Determine the (X, Y) coordinate at the center of the cell enclosing the given text.  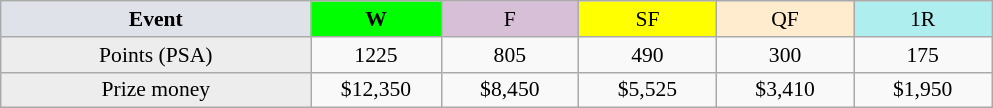
Prize money (156, 90)
1225 (376, 55)
805 (510, 55)
$12,350 (376, 90)
W (376, 19)
SF (648, 19)
Points (PSA) (156, 55)
175 (923, 55)
$5,525 (648, 90)
$8,450 (510, 90)
300 (785, 55)
QF (785, 19)
$1,950 (923, 90)
490 (648, 55)
F (510, 19)
1R (923, 19)
Event (156, 19)
$3,410 (785, 90)
